Capture the cell that displays the provided text and extract its (x, y) central coordinate. 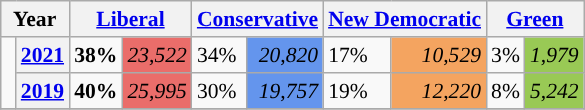
17% (357, 55)
25,995 (156, 91)
5,242 (554, 91)
2021 (42, 55)
Liberal (130, 19)
20,820 (286, 55)
34% (220, 55)
New Democratic (404, 19)
3% (506, 55)
40% (96, 91)
19,757 (286, 91)
12,220 (438, 91)
Conservative (258, 19)
38% (96, 55)
19% (357, 91)
2019 (42, 91)
1,979 (554, 55)
Green (535, 19)
10,529 (438, 55)
Year (34, 19)
8% (506, 91)
30% (220, 91)
23,522 (156, 55)
